Search for the cell housing the specified text and yield its (X, Y) center coordinate. 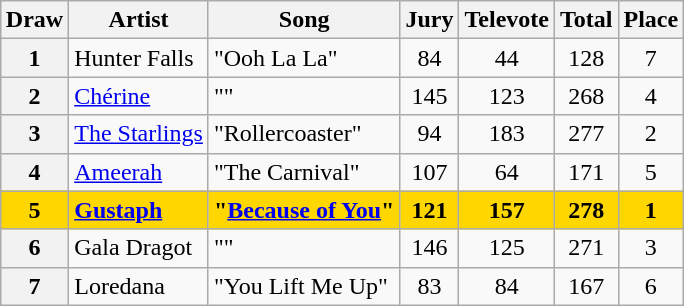
83 (430, 286)
183 (506, 134)
The Starlings (139, 134)
157 (506, 210)
128 (586, 58)
277 (586, 134)
Televote (506, 20)
Hunter Falls (139, 58)
Total (586, 20)
171 (586, 172)
Loredana (139, 286)
278 (586, 210)
Draw (34, 20)
Jury (430, 20)
Gustaph (139, 210)
"Ooh La La" (304, 58)
146 (430, 248)
"Because of You" (304, 210)
271 (586, 248)
Chérine (139, 96)
268 (586, 96)
107 (430, 172)
167 (586, 286)
Artist (139, 20)
Ameerah (139, 172)
Place (651, 20)
"You Lift Me Up" (304, 286)
Gala Dragot (139, 248)
64 (506, 172)
121 (430, 210)
44 (506, 58)
145 (430, 96)
125 (506, 248)
Song (304, 20)
"The Carnival" (304, 172)
123 (506, 96)
94 (430, 134)
"Rollercoaster" (304, 134)
